Search for the cell housing the specified text and yield its [X, Y] center coordinate. 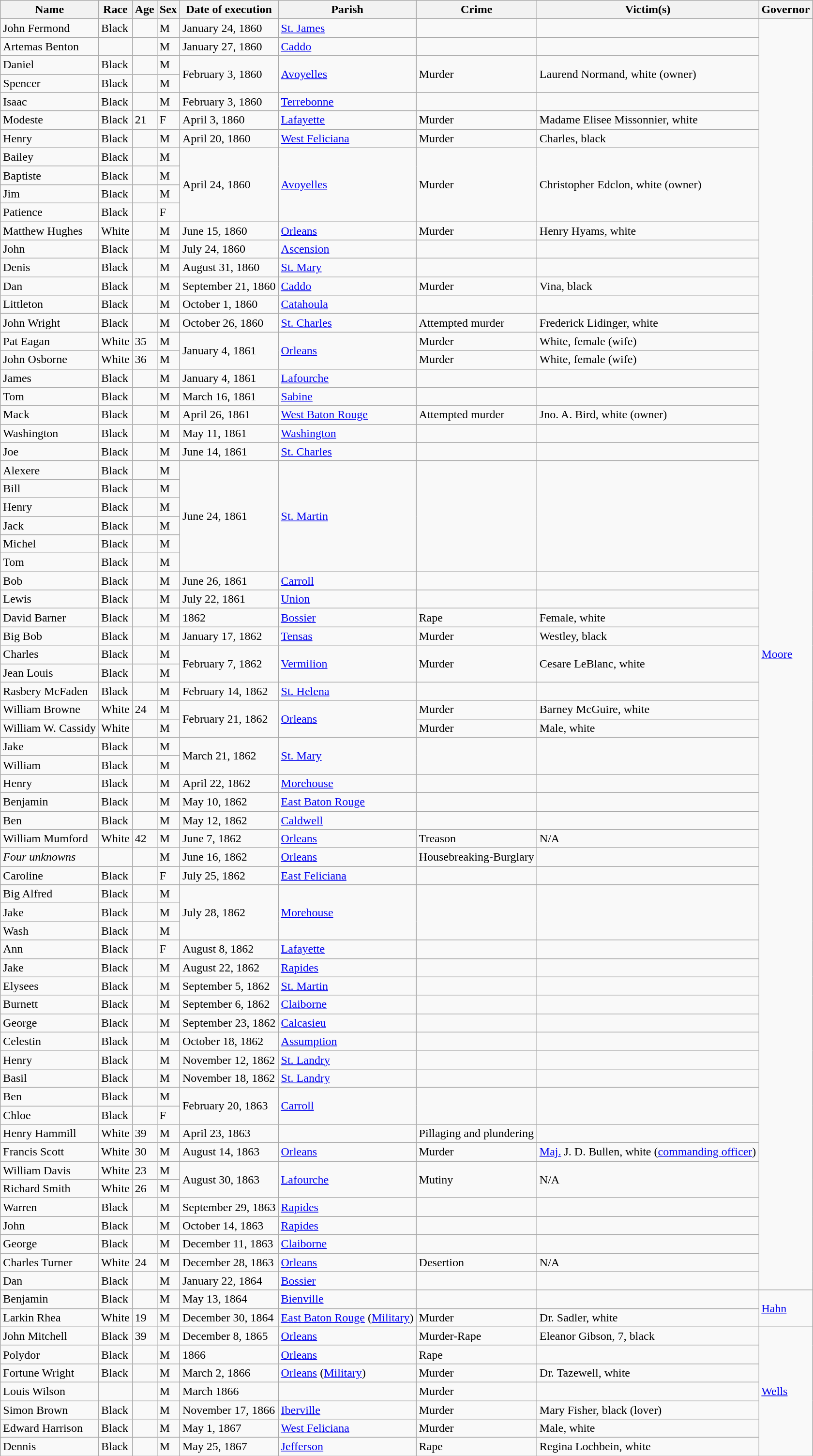
Littleton [49, 304]
Name [49, 10]
Treason [476, 839]
Burnett [49, 1004]
February 14, 1862 [229, 691]
February 21, 1862 [229, 719]
May 1, 1867 [229, 1428]
Joe [49, 452]
September 23, 1862 [229, 1023]
Rasbery McFaden [49, 691]
Caldwell [347, 820]
Iberville [347, 1410]
Maj. J. D. Bullen, white (commanding officer) [647, 1152]
June 16, 1862 [229, 857]
December 8, 1865 [229, 1336]
November 12, 1862 [229, 1060]
East Feliciana [347, 876]
August 31, 1860 [229, 268]
June 26, 1861 [229, 581]
March 1866 [229, 1391]
October 14, 1863 [229, 1226]
Race [116, 10]
Larkin Rhea [49, 1318]
Four unknowns [49, 857]
March 2, 1866 [229, 1373]
Pillaging and plundering [476, 1134]
William Mumford [49, 839]
September 29, 1863 [229, 1207]
John Mitchell [49, 1336]
Date of execution [229, 10]
Isaac [49, 102]
William W. Cassidy [49, 728]
East Baton Rouge (Military) [347, 1318]
William Davis [49, 1170]
May 11, 1861 [229, 433]
April 26, 1861 [229, 415]
Calcasieu [347, 1023]
36 [144, 360]
Orleans (Military) [347, 1373]
Vina, black [647, 286]
Vermilion [347, 664]
October 18, 1862 [229, 1041]
Spencer [49, 83]
Fortune Wright [49, 1373]
December 28, 1863 [229, 1262]
November 17, 1866 [229, 1410]
April 23, 1863 [229, 1134]
November 18, 1862 [229, 1078]
Ascension [347, 249]
Celestin [49, 1041]
John Wright [49, 323]
Jack [49, 525]
March 21, 1862 [229, 756]
Jno. A. Bird, white (owner) [647, 415]
July 28, 1862 [229, 912]
July 25, 1862 [229, 876]
Jean Louis [49, 673]
Daniel [49, 65]
Basil [49, 1078]
Jefferson [347, 1447]
Governor [786, 10]
1862 [229, 618]
William Browne [49, 710]
East Baton Rouge [347, 802]
April 3, 1860 [229, 120]
John Osborne [49, 360]
Lewis [49, 599]
December 30, 1864 [229, 1318]
Madame Elisee Missonnier, white [647, 120]
Bienville [347, 1299]
Regina Lochbein, white [647, 1447]
September 21, 1860 [229, 286]
Richard Smith [49, 1189]
April 24, 1860 [229, 184]
Alexere [49, 470]
35 [144, 341]
Big Alfred [49, 894]
Victim(s) [647, 10]
Hahn [786, 1308]
October 26, 1860 [229, 323]
January 24, 1860 [229, 28]
June 15, 1860 [229, 231]
Michel [49, 544]
Dr. Sadler, white [647, 1318]
Assumption [347, 1041]
August 8, 1862 [229, 949]
July 24, 1860 [229, 249]
Caroline [49, 876]
David Barner [49, 618]
Female, white [647, 618]
Dennis [49, 1447]
Modeste [49, 120]
Simon Brown [49, 1410]
19 [144, 1318]
Moore [786, 654]
Jim [49, 194]
26 [144, 1189]
Denis [49, 268]
Tensas [347, 636]
James [49, 378]
September 6, 1862 [229, 1004]
Housebreaking-Burglary [476, 857]
West Baton Rouge [347, 415]
Barney McGuire, white [647, 710]
July 22, 1861 [229, 599]
Westley, black [647, 636]
October 1, 1860 [229, 304]
April 22, 1862 [229, 783]
Matthew Hughes [49, 231]
Ann [49, 949]
June 7, 1862 [229, 839]
January 27, 1860 [229, 46]
St. Helena [347, 691]
Elysees [49, 986]
Bailey [49, 157]
May 12, 1862 [229, 820]
Mutiny [476, 1180]
Bill [49, 488]
Edward Harrison [49, 1428]
Pat Eagan [49, 341]
August 14, 1863 [229, 1152]
Charles [49, 654]
Charles, black [647, 138]
1866 [229, 1354]
Chloe [49, 1115]
21 [144, 120]
June 24, 1861 [229, 516]
Wells [786, 1391]
23 [144, 1170]
Charles Turner [49, 1262]
Francis Scott [49, 1152]
Eleanor Gibson, 7, black [647, 1336]
Laurend Normand, white (owner) [647, 74]
May 10, 1862 [229, 802]
Sex [168, 10]
Christopher Edclon, white (owner) [647, 184]
Catahoula [347, 304]
May 13, 1864 [229, 1299]
Baptiste [49, 175]
May 25, 1867 [229, 1447]
William [49, 765]
Big Bob [49, 636]
Union [347, 599]
42 [144, 839]
Cesare LeBlanc, white [647, 664]
30 [144, 1152]
Desertion [476, 1262]
Age [144, 10]
Warren [49, 1207]
Bob [49, 581]
John Fermond [49, 28]
Mary Fisher, black (lover) [647, 1410]
Louis Wilson [49, 1391]
Polydor [49, 1354]
Terrebonne [347, 102]
September 5, 1862 [229, 986]
April 20, 1860 [229, 138]
January 17, 1862 [229, 636]
Mack [49, 415]
Henry Hammill [49, 1134]
August 30, 1863 [229, 1180]
Frederick Lidinger, white [647, 323]
Patience [49, 212]
Sabine [347, 396]
February 7, 1862 [229, 664]
February 20, 1863 [229, 1106]
August 22, 1862 [229, 968]
Wash [49, 931]
Dr. Tazewell, white [647, 1373]
December 11, 1863 [229, 1244]
Crime [476, 10]
March 16, 1861 [229, 396]
Parish [347, 10]
January 22, 1864 [229, 1281]
St. James [347, 28]
Artemas Benton [49, 46]
Henry Hyams, white [647, 231]
June 14, 1861 [229, 452]
Murder-Rape [476, 1336]
